Pinpoint the cell where the given text exists, returning its [x, y] midpoint coordinate. 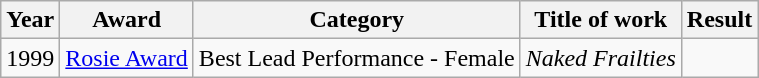
Rosie Award [127, 58]
1999 [30, 58]
Category [356, 20]
Award [127, 20]
Best Lead Performance - Female [356, 58]
Naked Frailties [600, 58]
Year [30, 20]
Title of work [600, 20]
Result [719, 20]
